Capture the cell that displays the provided text and extract its [X, Y] central coordinate. 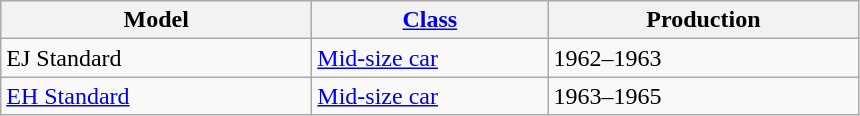
Model [156, 20]
EJ Standard [156, 58]
Class [430, 20]
1962–1963 [704, 58]
1963–1965 [704, 96]
Production [704, 20]
EH Standard [156, 96]
